From the cell containing the given text, extract its center point as [x, y] coordinate. 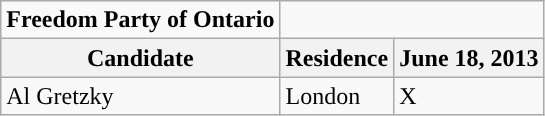
Candidate [140, 58]
London [337, 96]
Freedom Party of Ontario [140, 20]
Residence [337, 58]
X [469, 96]
June 18, 2013 [469, 58]
Al Gretzky [140, 96]
